For the text-containing cell, return its midpoint in [X, Y] coordinate format. 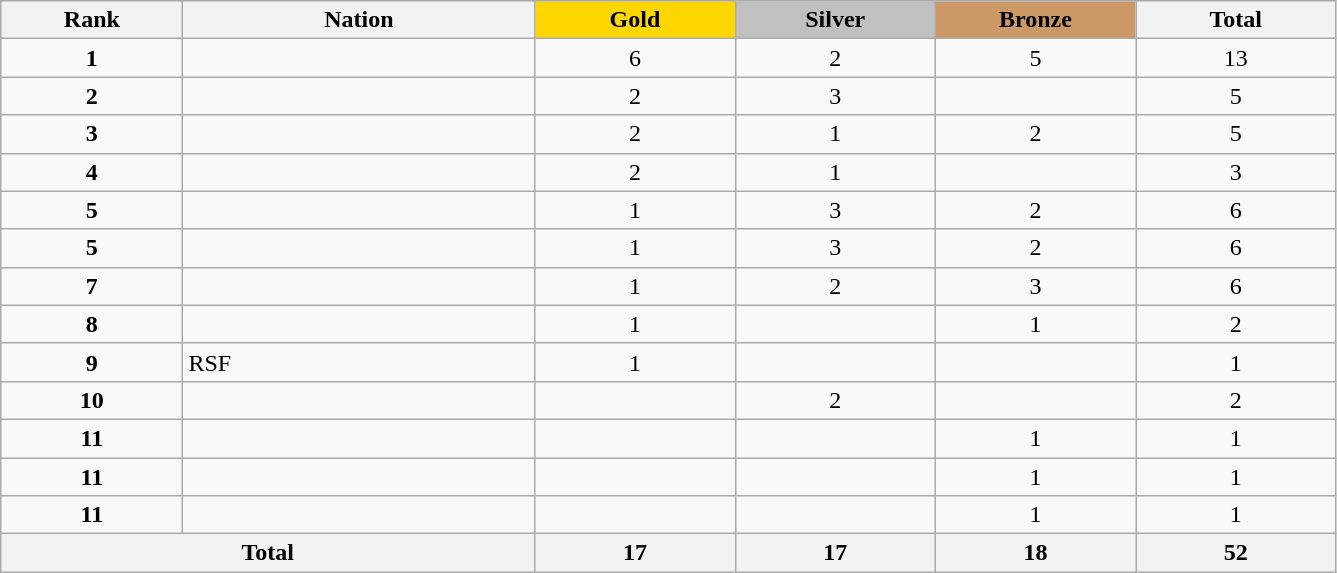
8 [92, 324]
52 [1236, 553]
4 [92, 172]
18 [1035, 553]
7 [92, 286]
13 [1236, 58]
Bronze [1035, 20]
Nation [359, 20]
Rank [92, 20]
Silver [835, 20]
RSF [359, 362]
10 [92, 400]
9 [92, 362]
Gold [635, 20]
